Locate the cell with the specified text and output its [X, Y] center coordinate. 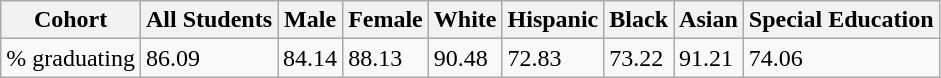
72.83 [553, 58]
Male [310, 20]
90.48 [465, 58]
All Students [208, 20]
88.13 [386, 58]
74.06 [841, 58]
Asian [709, 20]
86.09 [208, 58]
Black [639, 20]
% graduating [71, 58]
Hispanic [553, 20]
Female [386, 20]
White [465, 20]
73.22 [639, 58]
91.21 [709, 58]
84.14 [310, 58]
Cohort [71, 20]
Special Education [841, 20]
